Capture the cell that displays the provided text and extract its (x, y) central coordinate. 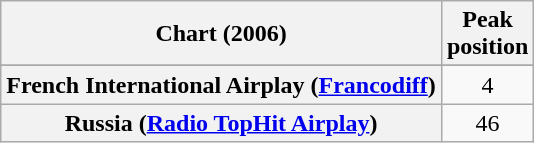
Chart (2006) (222, 34)
French International Airplay (Francodiff) (222, 85)
4 (487, 85)
46 (487, 123)
Russia (Radio TopHit Airplay) (222, 123)
Peakposition (487, 34)
